Locate the cell with the specified text and output its [x, y] center coordinate. 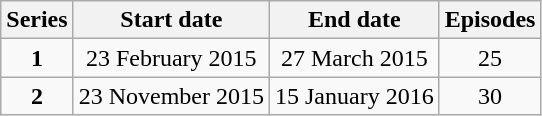
End date [354, 20]
30 [490, 96]
23 February 2015 [171, 58]
23 November 2015 [171, 96]
Series [37, 20]
Episodes [490, 20]
1 [37, 58]
15 January 2016 [354, 96]
25 [490, 58]
2 [37, 96]
Start date [171, 20]
27 March 2015 [354, 58]
